Scan for the cell matching the given text and deliver its [x, y] coordinate at center. 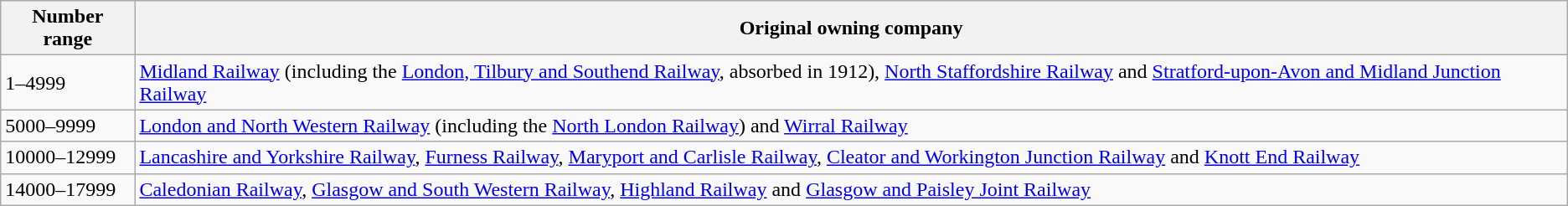
5000–9999 [68, 126]
London and North Western Railway (including the North London Railway) and Wirral Railway [851, 126]
Original owning company [851, 28]
Number range [68, 28]
10000–12999 [68, 157]
Lancashire and Yorkshire Railway, Furness Railway, Maryport and Carlisle Railway, Cleator and Workington Junction Railway and Knott End Railway [851, 157]
1–4999 [68, 82]
14000–17999 [68, 189]
Caledonian Railway, Glasgow and South Western Railway, Highland Railway and Glasgow and Paisley Joint Railway [851, 189]
